For the text-containing cell, return its midpoint in (X, Y) coordinate format. 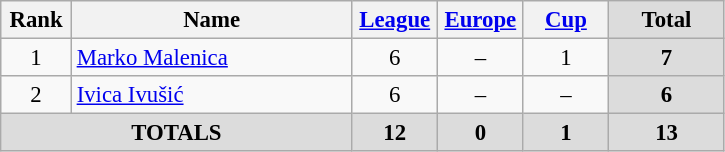
League (395, 20)
12 (395, 133)
7 (667, 58)
Total (667, 20)
Name (212, 20)
2 (36, 95)
Europe (481, 20)
TOTALS (176, 133)
0 (481, 133)
Rank (36, 20)
13 (667, 133)
Ivica Ivušić (212, 95)
Marko Malenica (212, 58)
Cup (566, 20)
